Detect which cell encompasses the target text, then output its (x, y) center coordinate. 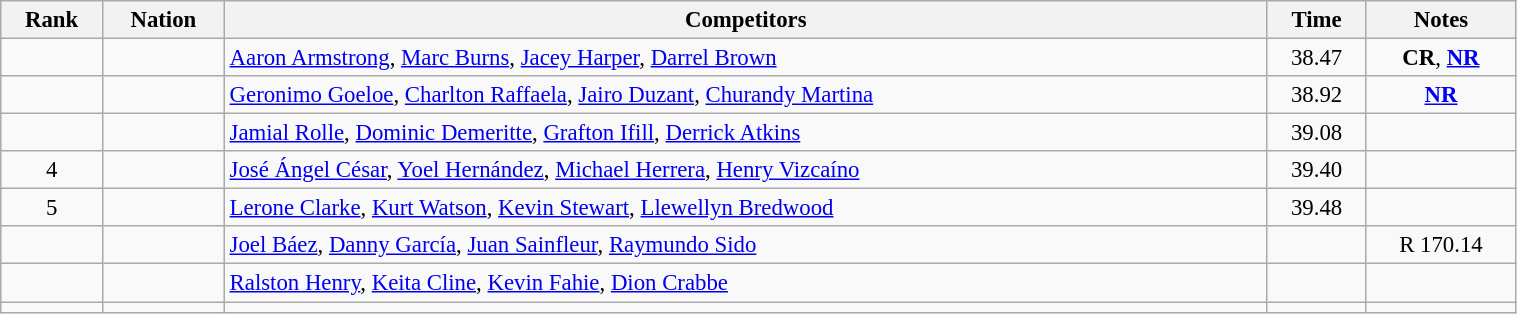
NR (1441, 95)
39.08 (1316, 133)
Joel Báez, Danny García, Juan Sainfleur, Raymundo Sido (746, 245)
Lerone Clarke, Kurt Watson, Kevin Stewart, Llewellyn Bredwood (746, 208)
Rank (52, 20)
R 170.14 (1441, 245)
Jamial Rolle, Dominic Demeritte, Grafton Ifill, Derrick Atkins (746, 133)
Competitors (746, 20)
38.92 (1316, 95)
4 (52, 170)
38.47 (1316, 58)
Geronimo Goeloe, Charlton Raffaela, Jairo Duzant, Churandy Martina (746, 95)
Ralston Henry, Keita Cline, Kevin Fahie, Dion Crabbe (746, 283)
Time (1316, 20)
Aaron Armstrong, Marc Burns, Jacey Harper, Darrel Brown (746, 58)
Nation (163, 20)
José Ángel César, Yoel Hernández, Michael Herrera, Henry Vizcaíno (746, 170)
39.48 (1316, 208)
39.40 (1316, 170)
Notes (1441, 20)
CR, NR (1441, 58)
5 (52, 208)
